From the cell containing the given text, extract its center point as (x, y) coordinate. 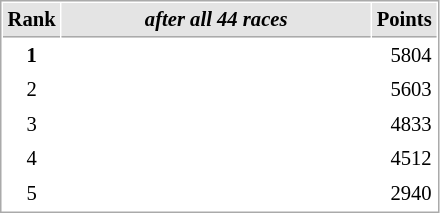
after all 44 races (216, 20)
1 (32, 56)
4512 (404, 158)
Points (404, 20)
Rank (32, 20)
3 (32, 124)
5804 (404, 56)
5603 (404, 90)
2940 (404, 194)
4 (32, 158)
2 (32, 90)
5 (32, 194)
4833 (404, 124)
